Determine the [X, Y] coordinate at the center of the cell enclosing the given text.  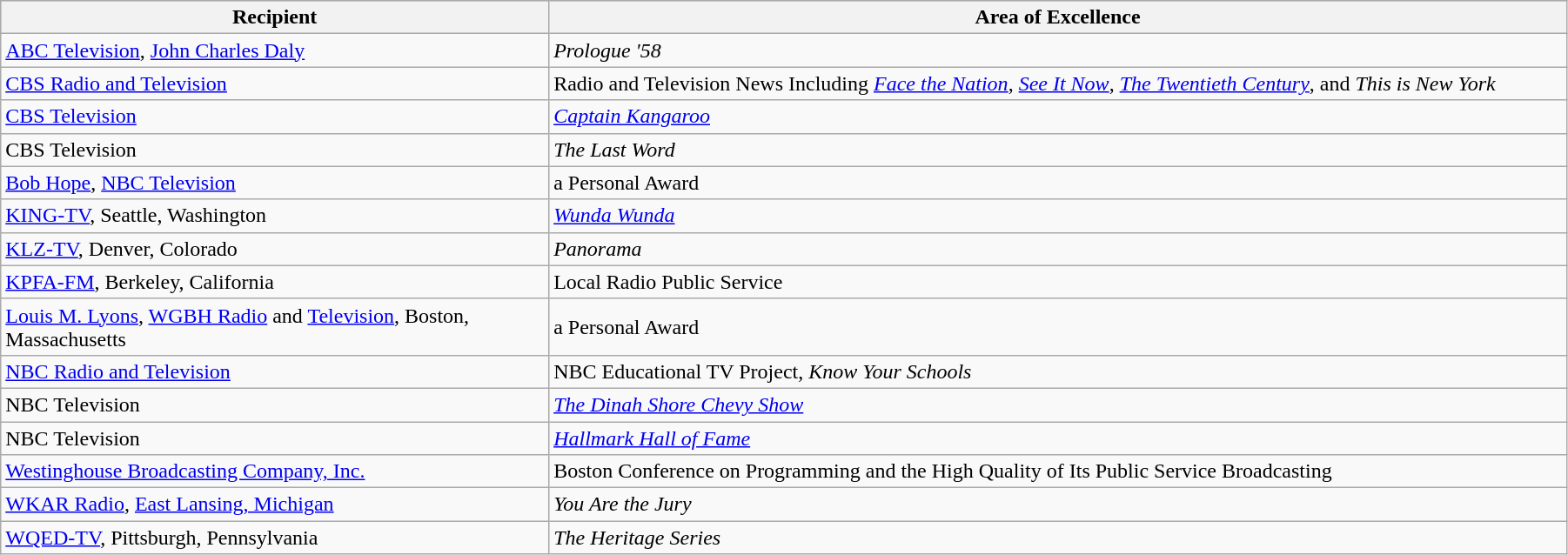
KPFA-FM, Berkeley, California [275, 282]
NBC Radio and Television [275, 371]
WKAR Radio, East Lansing, Michigan [275, 505]
Area of Excellence [1058, 17]
Westinghouse Broadcasting Company, Inc. [275, 471]
Local Radio Public Service [1058, 282]
KING-TV, Seattle, Washington [275, 216]
Recipient [275, 17]
The Heritage Series [1058, 538]
Bob Hope, NBC Television [275, 183]
Hallmark Hall of Fame [1058, 438]
Radio and Television News Including Face the Nation, See It Now, The Twentieth Century, and This is New York [1058, 84]
Prologue '58 [1058, 50]
Panorama [1058, 249]
The Last Word [1058, 150]
ABC Television, John Charles Daly [275, 50]
NBC Educational TV Project, Know Your Schools [1058, 371]
Louis M. Lyons, WGBH Radio and Television, Boston, Massachusetts [275, 327]
Boston Conference on Programming and the High Quality of Its Public Service Broadcasting [1058, 471]
WQED-TV, Pittsburgh, Pennsylvania [275, 538]
You Are the Jury [1058, 505]
Wunda Wunda [1058, 216]
Captain Kangaroo [1058, 117]
CBS Radio and Television [275, 84]
KLZ-TV, Denver, Colorado [275, 249]
The Dinah Shore Chevy Show [1058, 405]
